Output the [x, y] coordinate of the center of the cell containing the given text.  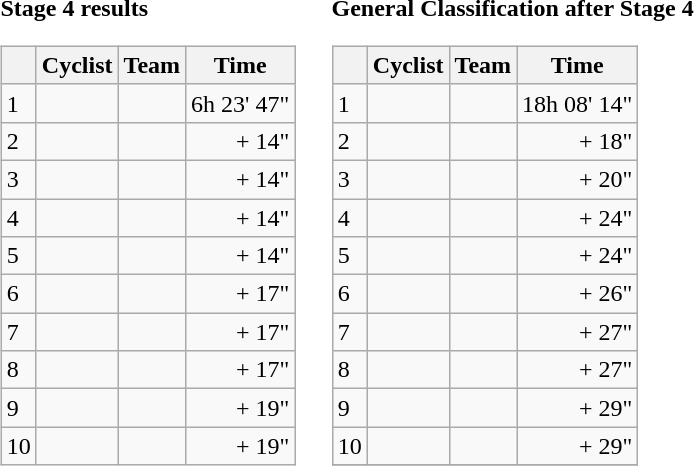
18h 08' 14" [578, 103]
+ 18" [578, 141]
6h 23' 47" [240, 103]
+ 20" [578, 179]
+ 26" [578, 294]
